Search for the cell housing the specified text and yield its (x, y) center coordinate. 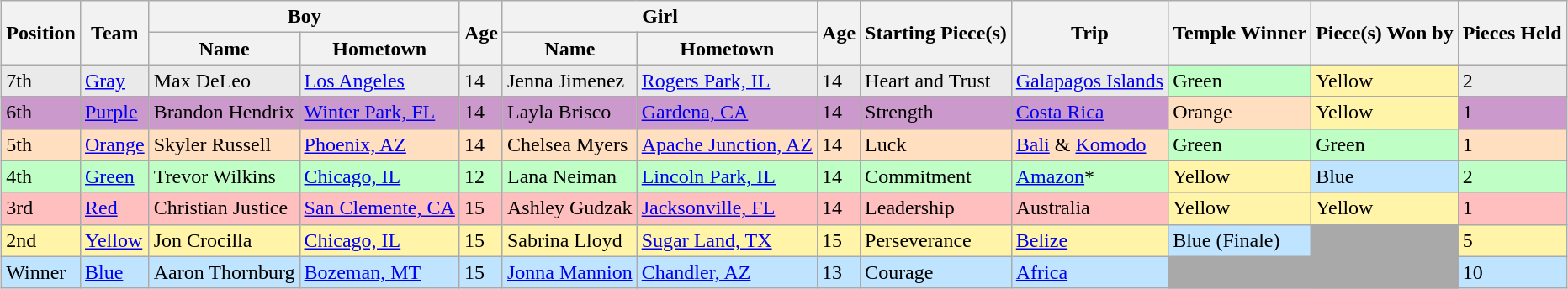
San Clemente, CA (379, 208)
Sugar Land, TX (727, 240)
6th (41, 113)
Girl (660, 17)
Phoenix, AZ (379, 144)
Gardena, CA (727, 113)
5th (41, 144)
Chandler, AZ (727, 272)
3rd (41, 208)
Team (114, 33)
Belize (1089, 240)
Courage (936, 272)
5 (1512, 240)
Galapagos Islands (1089, 81)
Position (41, 33)
Perseverance (936, 240)
Blue (Finale) (1240, 240)
Red (114, 208)
Commitment (936, 176)
Skyler Russell (224, 144)
Heart and Trust (936, 81)
Pieces Held (1512, 33)
2nd (41, 240)
Purple (114, 113)
Sabrina Lloyd (569, 240)
Jonna Mannion (569, 272)
Bozeman, MT (379, 272)
Layla Brisco (569, 113)
10 (1512, 272)
Bali & Komodo (1089, 144)
Rogers Park, IL (727, 81)
4th (41, 176)
7th (41, 81)
Piece(s) Won by (1385, 33)
Chelsea Myers (569, 144)
Gray (114, 81)
Strength (936, 113)
Brandon Hendrix (224, 113)
Africa (1089, 272)
Ashley Gudzak (569, 208)
13 (840, 272)
Trip (1089, 33)
Winner (41, 272)
Luck (936, 144)
Apache Junction, AZ (727, 144)
Christian Justice (224, 208)
Temple Winner (1240, 33)
Leadership (936, 208)
Aaron Thornburg (224, 272)
Lana Neiman (569, 176)
Los Angeles (379, 81)
Winter Park, FL (379, 113)
Amazon* (1089, 176)
Australia (1089, 208)
12 (481, 176)
Jenna Jimenez (569, 81)
Costa Rica (1089, 113)
Max DeLeo (224, 81)
Trevor Wilkins (224, 176)
Jon Crocilla (224, 240)
Jacksonville, FL (727, 208)
Lincoln Park, IL (727, 176)
Boy (305, 17)
Starting Piece(s) (936, 33)
